Scan for the cell matching the given text and deliver its [X, Y] coordinate at center. 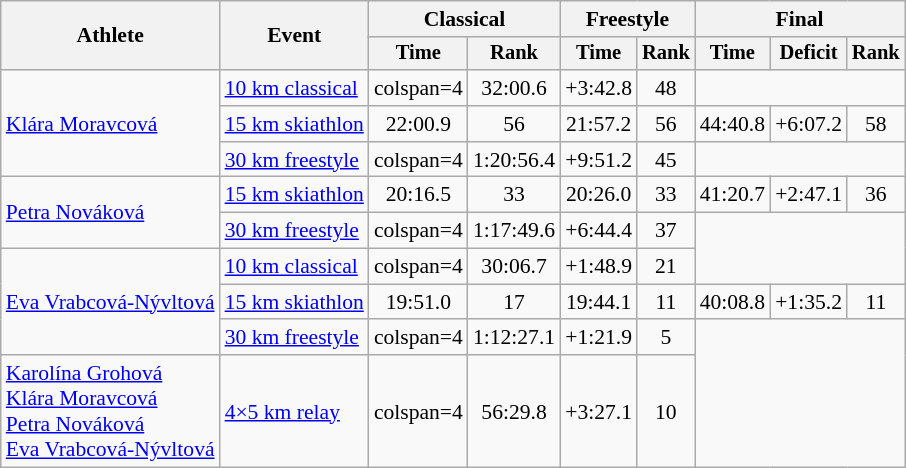
Event [294, 36]
21 [666, 267]
Final [800, 19]
Karolína GrohováKlára MoravcováPetra NovákováEva Vrabcová-Nývltová [110, 411]
58 [876, 124]
+9:51.2 [598, 160]
36 [876, 195]
4×5 km relay [294, 411]
+2:47.1 [808, 195]
Freestyle [627, 19]
+1:21.9 [598, 338]
48 [666, 88]
21:57.2 [598, 124]
32:00.6 [514, 88]
19:44.1 [598, 302]
+1:48.9 [598, 267]
41:20.7 [732, 195]
5 [666, 338]
Classical [464, 19]
22:00.9 [418, 124]
45 [666, 160]
30:06.7 [514, 267]
+1:35.2 [808, 302]
+6:44.4 [598, 231]
37 [666, 231]
Deficit [808, 54]
17 [514, 302]
Eva Vrabcová-Nývltová [110, 302]
10 [666, 411]
20:16.5 [418, 195]
1:20:56.4 [514, 160]
+6:07.2 [808, 124]
1:12:27.1 [514, 338]
20:26.0 [598, 195]
Petra Nováková [110, 212]
40:08.8 [732, 302]
44:40.8 [732, 124]
56:29.8 [514, 411]
+3:42.8 [598, 88]
1:17:49.6 [514, 231]
Athlete [110, 36]
19:51.0 [418, 302]
Klára Moravcová [110, 124]
+3:27.1 [598, 411]
